Return (X, Y) of the center of cell containing provided text 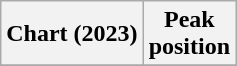
Peakposition (189, 34)
Chart (2023) (72, 34)
